Scan for the cell matching the given text and deliver its (x, y) coordinate at center. 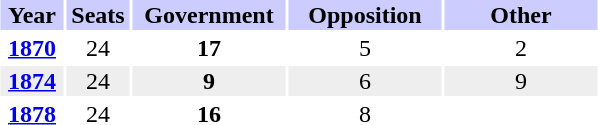
Opposition (364, 15)
Year (32, 15)
17 (208, 48)
1870 (32, 48)
1874 (32, 81)
Government (208, 15)
6 (364, 81)
Other (520, 15)
2 (520, 48)
5 (364, 48)
Seats (98, 15)
